Determine the (X, Y) coordinate at the center of the cell enclosing the given text.  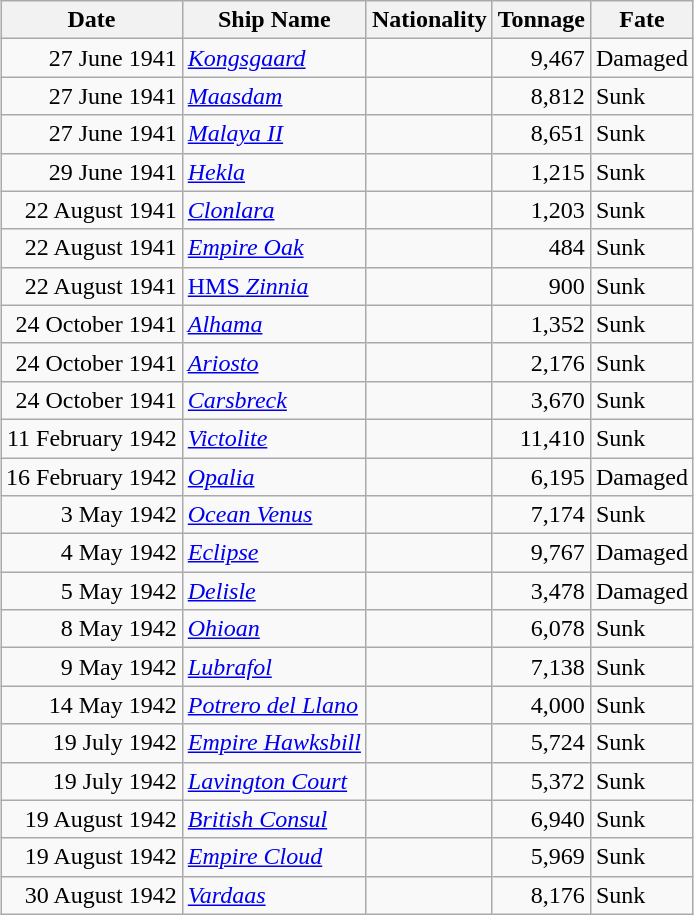
British Consul (274, 819)
Delisle (274, 591)
Alhama (274, 324)
4 May 1942 (92, 553)
2,176 (541, 362)
8,176 (541, 895)
3,670 (541, 400)
8,651 (541, 134)
HMS Zinnia (274, 286)
6,078 (541, 629)
Ohioan (274, 629)
4,000 (541, 705)
Lubrafol (274, 667)
6,195 (541, 477)
Lavington Court (274, 781)
9,767 (541, 553)
Empire Oak (274, 248)
Ariosto (274, 362)
Opalia (274, 477)
484 (541, 248)
14 May 1942 (92, 705)
8,812 (541, 96)
3,478 (541, 591)
9 May 1942 (92, 667)
Potrero del Llano (274, 705)
Ship Name (274, 20)
29 June 1941 (92, 172)
8 May 1942 (92, 629)
6,940 (541, 819)
1,352 (541, 324)
3 May 1942 (92, 515)
Maasdam (274, 96)
1,215 (541, 172)
Carsbreck (274, 400)
Victolite (274, 438)
Vardaas (274, 895)
Fate (642, 20)
16 February 1942 (92, 477)
Kongsgaard (274, 58)
Ocean Venus (274, 515)
11 February 1942 (92, 438)
5,724 (541, 743)
7,138 (541, 667)
11,410 (541, 438)
Malaya II (274, 134)
5,372 (541, 781)
30 August 1942 (92, 895)
1,203 (541, 210)
Nationality (429, 20)
9,467 (541, 58)
7,174 (541, 515)
Tonnage (541, 20)
Date (92, 20)
Hekla (274, 172)
Clonlara (274, 210)
5,969 (541, 857)
5 May 1942 (92, 591)
Eclipse (274, 553)
Empire Hawksbill (274, 743)
900 (541, 286)
Empire Cloud (274, 857)
